Determine the (x, y) coordinate at the center of the cell enclosing the given text.  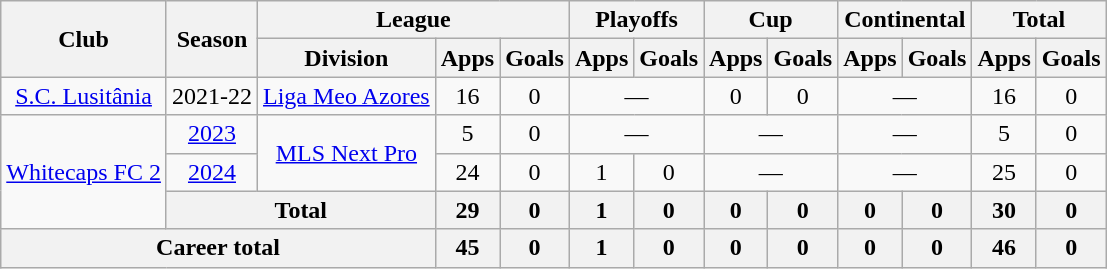
Continental (905, 20)
45 (467, 248)
2024 (212, 172)
Whitecaps FC 2 (84, 172)
2023 (212, 134)
2021-22 (212, 96)
29 (467, 210)
Cup (771, 20)
Season (212, 39)
24 (467, 172)
Playoffs (636, 20)
Division (347, 58)
Liga Meo Azores (347, 96)
Club (84, 39)
Career total (218, 248)
S.C. Lusitânia (84, 96)
30 (1004, 210)
MLS Next Pro (347, 153)
46 (1004, 248)
25 (1004, 172)
League (414, 20)
